Pinpoint the cell where the given text exists, returning its [x, y] midpoint coordinate. 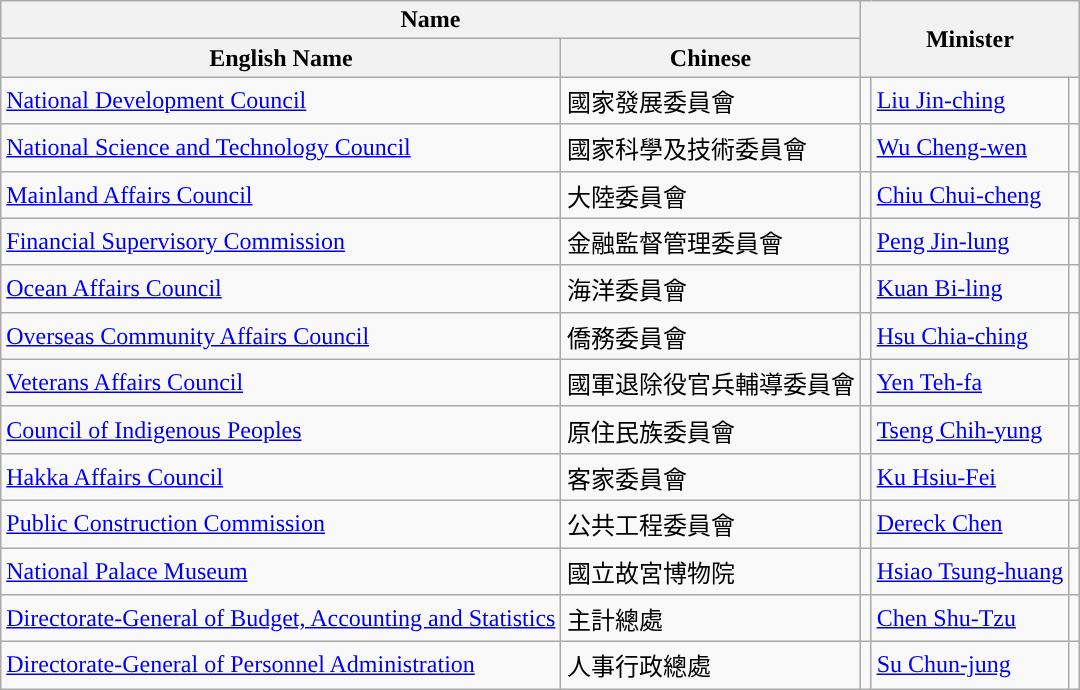
Peng Jin-lung [970, 242]
金融監督管理委員會 [710, 242]
僑務委員會 [710, 336]
海洋委員會 [710, 288]
原住民族委員會 [710, 430]
Dereck Chen [970, 524]
National Palace Museum [281, 572]
Minister [970, 39]
國軍退除役官兵輔導委員會 [710, 382]
Chiu Chui-cheng [970, 194]
Tseng Chih-yung [970, 430]
國家發展委員會 [710, 100]
人事行政總處 [710, 666]
Su Chun-jung [970, 666]
English Name [281, 58]
國家科學及技術委員會 [710, 148]
Hsu Chia-ching [970, 336]
Wu Cheng-wen [970, 148]
Hsiao Tsung-huang [970, 572]
Directorate-General of Budget, Accounting and Statistics [281, 618]
Veterans Affairs Council [281, 382]
大陸委員會 [710, 194]
Kuan Bi-ling [970, 288]
National Science and Technology Council [281, 148]
主計總處 [710, 618]
National Development Council [281, 100]
Chinese [710, 58]
Yen Teh-fa [970, 382]
Overseas Community Affairs Council [281, 336]
Liu Jin-ching [970, 100]
Chen Shu-Tzu [970, 618]
Financial Supervisory Commission [281, 242]
Ku Hsiu-Fei [970, 476]
Mainland Affairs Council [281, 194]
Hakka Affairs Council [281, 476]
Public Construction Commission [281, 524]
Name [430, 20]
Directorate-General of Personnel Administration [281, 666]
客家委員會 [710, 476]
公共工程委員會 [710, 524]
Council of Indigenous Peoples [281, 430]
Ocean Affairs Council [281, 288]
國立故宮博物院 [710, 572]
